Identify which cell holds the provided text, then report its [X, Y] central coordinate. 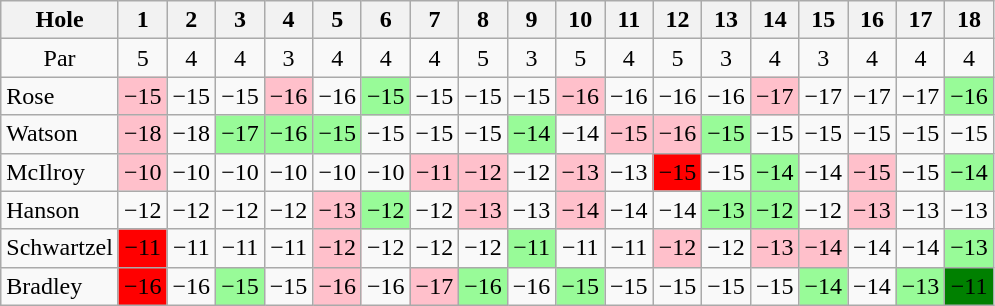
15 [824, 20]
7 [434, 20]
12 [678, 20]
9 [532, 20]
13 [726, 20]
14 [774, 20]
1 [142, 20]
18 [970, 20]
2 [192, 20]
Hole [60, 20]
11 [630, 20]
Bradley [60, 286]
McIlroy [60, 172]
6 [386, 20]
8 [484, 20]
Watson [60, 134]
Rose [60, 96]
10 [580, 20]
Schwartzel [60, 248]
Par [60, 58]
16 [872, 20]
17 [920, 20]
Hanson [60, 210]
